Locate the cell with the specified text and output its [x, y] center coordinate. 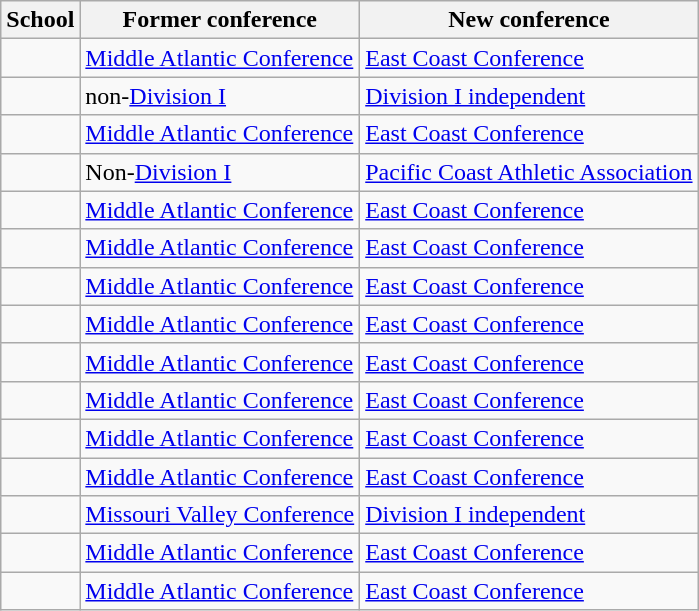
non-Division I [220, 96]
School [40, 20]
Pacific Coast Athletic Association [529, 172]
Non-Division I [220, 172]
Former conference [220, 20]
Missouri Valley Conference [220, 515]
New conference [529, 20]
